Identify which cell holds the provided text, then report its [X, Y] central coordinate. 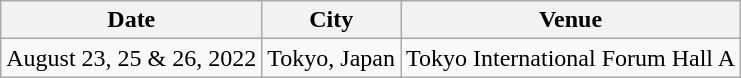
Tokyo, Japan [332, 58]
Date [132, 20]
Venue [571, 20]
August 23, 25 & 26, 2022 [132, 58]
City [332, 20]
Tokyo International Forum Hall A [571, 58]
